Return the (x, y) coordinate for the center point of the cell that contains the specified text.  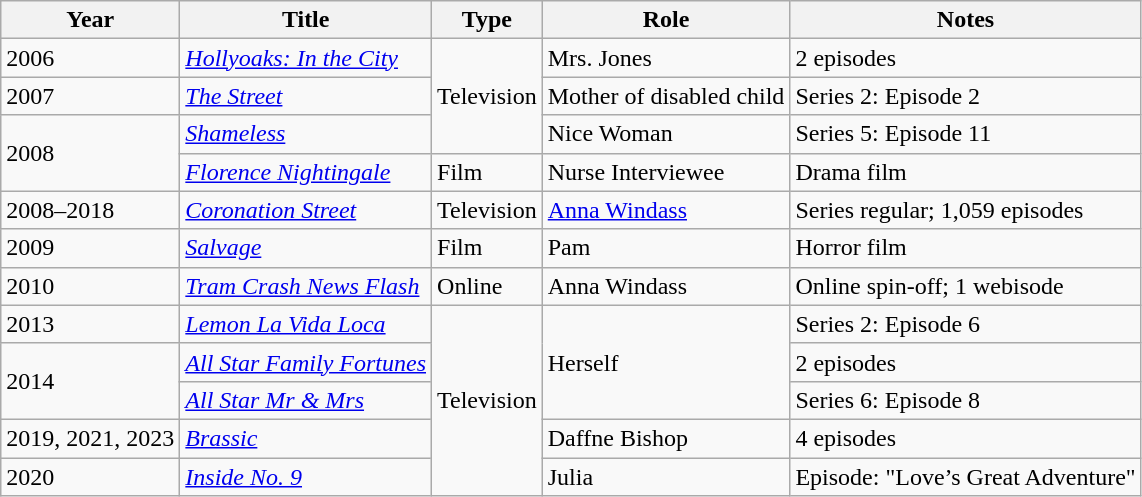
Shameless (306, 134)
2008–2018 (90, 210)
Nice Woman (666, 134)
Drama film (966, 172)
Hollyoaks: In the City (306, 58)
4 episodes (966, 438)
Herself (666, 362)
2014 (90, 381)
Mrs. Jones (666, 58)
2013 (90, 324)
Online spin-off; 1 webisode (966, 286)
Series 6: Episode 8 (966, 400)
2008 (90, 153)
Year (90, 20)
Julia (666, 477)
All Star Mr & Mrs (306, 400)
All Star Family Fortunes (306, 362)
Salvage (306, 248)
2010 (90, 286)
Series 5: Episode 11 (966, 134)
2020 (90, 477)
Inside No. 9 (306, 477)
Series 2: Episode 2 (966, 96)
Role (666, 20)
Horror film (966, 248)
Notes (966, 20)
Lemon La Vida Loca (306, 324)
Type (488, 20)
Brassic (306, 438)
2006 (90, 58)
The Street (306, 96)
Tram Crash News Flash (306, 286)
Title (306, 20)
Series 2: Episode 6 (966, 324)
2019, 2021, 2023 (90, 438)
Pam (666, 248)
Coronation Street (306, 210)
Series regular; 1,059 episodes (966, 210)
Online (488, 286)
Mother of disabled child (666, 96)
Episode: "Love’s Great Adventure" (966, 477)
Nurse Interviewee (666, 172)
Florence Nightingale (306, 172)
Daffne Bishop (666, 438)
2009 (90, 248)
2007 (90, 96)
